Capture the cell that displays the provided text and extract its (x, y) central coordinate. 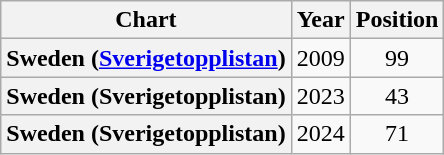
Year (320, 20)
Position (397, 20)
2023 (320, 96)
2009 (320, 58)
43 (397, 96)
71 (397, 134)
99 (397, 58)
Chart (146, 20)
2024 (320, 134)
